Output the (x, y) coordinate of the center of the cell containing the given text.  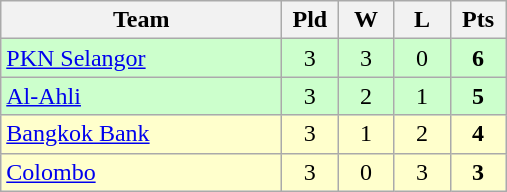
L (422, 20)
Pts (478, 20)
Al-Ahli (142, 96)
Pld (310, 20)
5 (478, 96)
Team (142, 20)
W (366, 20)
Bangkok Bank (142, 134)
PKN Selangor (142, 58)
6 (478, 58)
4 (478, 134)
Colombo (142, 172)
